Determine the (x, y) coordinate at the center of the cell enclosing the given text.  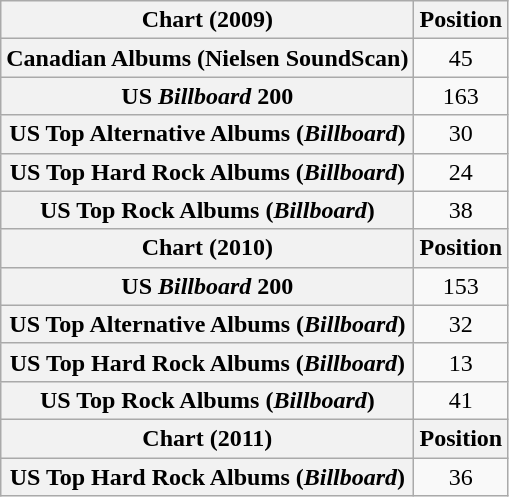
153 (461, 286)
32 (461, 324)
163 (461, 96)
38 (461, 210)
Chart (2011) (208, 438)
Chart (2009) (208, 20)
30 (461, 134)
Chart (2010) (208, 248)
36 (461, 477)
24 (461, 172)
13 (461, 362)
Canadian Albums (Nielsen SoundScan) (208, 58)
41 (461, 400)
45 (461, 58)
